For the text-containing cell, return its midpoint in (x, y) coordinate format. 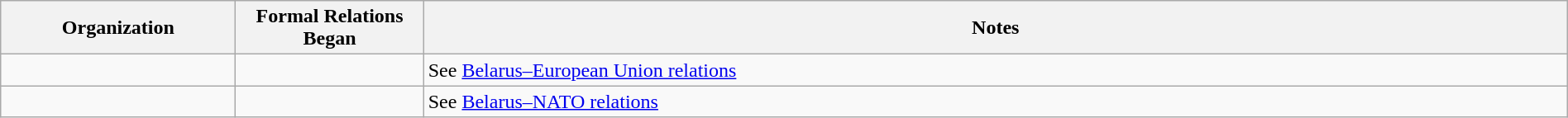
Formal Relations Began (329, 28)
Notes (996, 28)
Organization (118, 28)
See Belarus–NATO relations (996, 101)
See Belarus–European Union relations (996, 70)
